Pinpoint the cell where the given text exists, returning its [X, Y] midpoint coordinate. 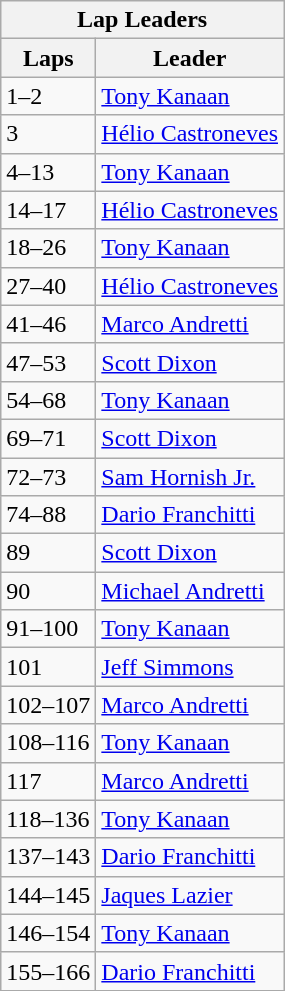
91–100 [48, 629]
Michael Andretti [190, 591]
54–68 [48, 400]
Sam Hornish Jr. [190, 477]
102–107 [48, 705]
4–13 [48, 172]
144–145 [48, 895]
18–26 [48, 248]
14–17 [48, 210]
41–46 [48, 324]
74–88 [48, 515]
118–136 [48, 819]
Leader [190, 58]
108–116 [48, 743]
90 [48, 591]
137–143 [48, 857]
155–166 [48, 971]
146–154 [48, 933]
117 [48, 781]
69–71 [48, 438]
Jeff Simmons [190, 667]
72–73 [48, 477]
27–40 [48, 286]
Lap Leaders [142, 20]
89 [48, 553]
47–53 [48, 362]
Laps [48, 58]
3 [48, 134]
101 [48, 667]
Jaques Lazier [190, 895]
1–2 [48, 96]
